Output the [x, y] coordinate of the center of the cell containing the given text.  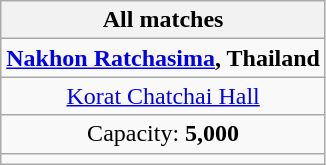
All matches [164, 20]
Nakhon Ratchasima, Thailand [164, 58]
Korat Chatchai Hall [164, 96]
Capacity: 5,000 [164, 134]
